Provide the (X, Y) coordinate of the cell's center where the given text is located.  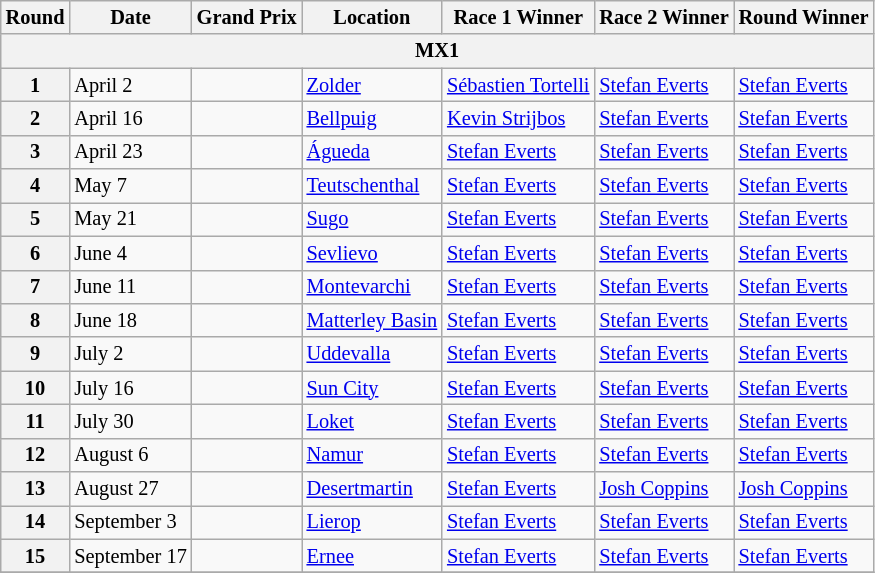
Montevarchi (372, 287)
4 (36, 186)
Bellpuig (372, 118)
June 18 (130, 320)
Sugo (372, 219)
July 16 (130, 388)
Matterley Basin (372, 320)
Date (130, 17)
10 (36, 388)
April 2 (130, 85)
13 (36, 489)
August 27 (130, 489)
Location (372, 17)
July 30 (130, 421)
14 (36, 522)
6 (36, 253)
Ernee (372, 556)
September 17 (130, 556)
7 (36, 287)
9 (36, 354)
Lierop (372, 522)
Águeda (372, 152)
1 (36, 85)
Race 1 Winner (518, 17)
Desertmartin (372, 489)
June 11 (130, 287)
Round Winner (804, 17)
Teutschenthal (372, 186)
Zolder (372, 85)
Sevlievo (372, 253)
8 (36, 320)
Uddevalla (372, 354)
August 6 (130, 455)
Kevin Strijbos (518, 118)
12 (36, 455)
Sébastien Tortelli (518, 85)
2 (36, 118)
3 (36, 152)
5 (36, 219)
July 2 (130, 354)
Namur (372, 455)
April 23 (130, 152)
May 21 (130, 219)
April 16 (130, 118)
Round (36, 17)
Grand Prix (247, 17)
June 4 (130, 253)
Race 2 Winner (664, 17)
September 3 (130, 522)
May 7 (130, 186)
MX1 (438, 51)
11 (36, 421)
Sun City (372, 388)
Loket (372, 421)
15 (36, 556)
